Pinpoint the cell where the given text exists, returning its (X, Y) midpoint coordinate. 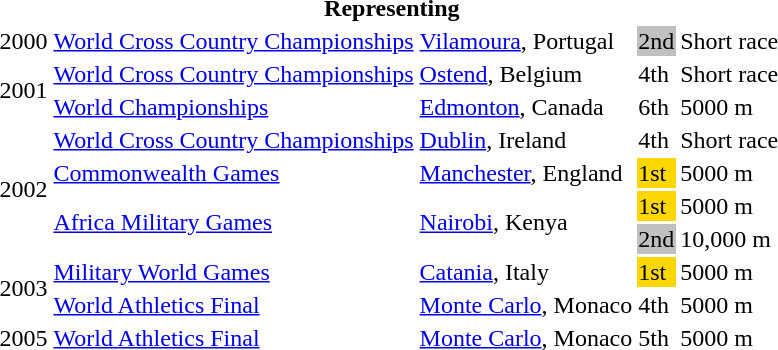
World Championships (234, 107)
Commonwealth Games (234, 173)
Dublin, Ireland (526, 140)
Manchester, England (526, 173)
Catania, Italy (526, 272)
Military World Games (234, 272)
6th (656, 107)
Africa Military Games (234, 222)
Monte Carlo, Monaco (526, 305)
World Athletics Final (234, 305)
Nairobi, Kenya (526, 222)
Vilamoura, Portugal (526, 41)
Edmonton, Canada (526, 107)
Ostend, Belgium (526, 74)
